Detect which cell encompasses the target text, then output its (X, Y) center coordinate. 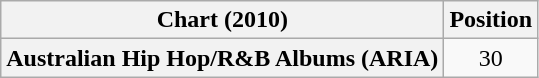
Position (491, 20)
30 (491, 58)
Chart (2010) (222, 20)
Australian Hip Hop/R&B Albums (ARIA) (222, 58)
